Provide the (x, y) coordinate of the cell's center where the given text is located.  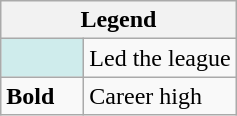
Career high (160, 96)
Led the league (160, 58)
Bold (42, 96)
Legend (118, 20)
